Provide the [x, y] coordinate of the cell's center where the given text is located.  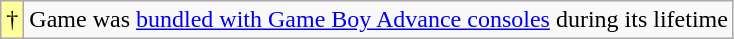
Game was bundled with Game Boy Advance consoles during its lifetime [379, 20]
† [12, 20]
